Scan for the cell matching the given text and deliver its [X, Y] coordinate at center. 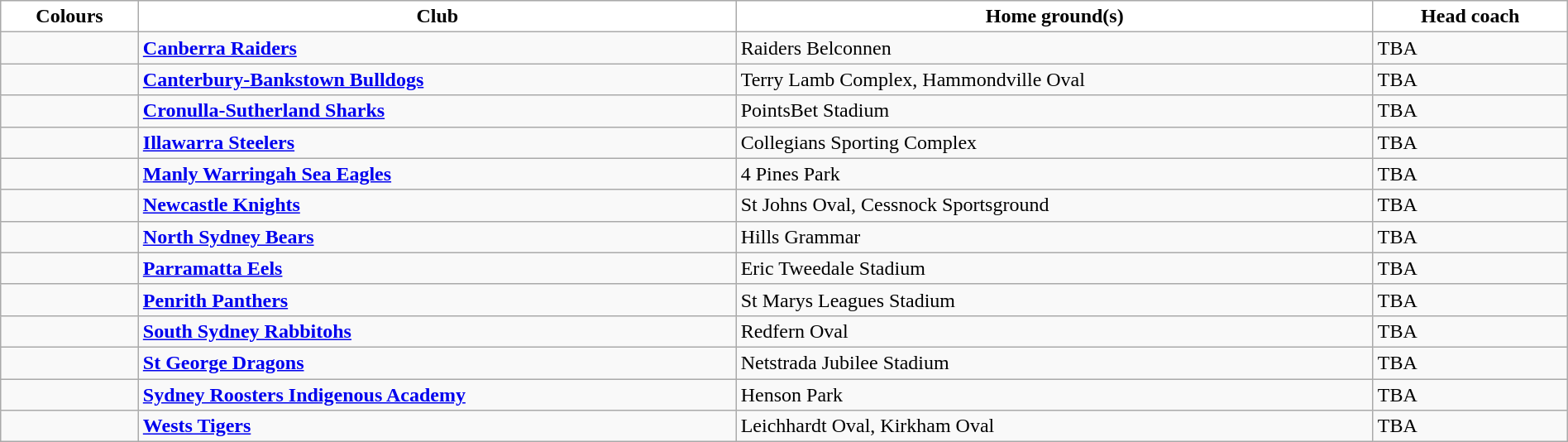
North Sydney Bears [437, 237]
Colours [69, 17]
Netstrada Jubilee Stadium [1054, 363]
PointsBet Stadium [1054, 111]
Raiders Belconnen [1054, 48]
Club [437, 17]
Parramatta Eels [437, 268]
Canterbury-Bankstown Bulldogs [437, 79]
Manly Warringah Sea Eagles [437, 174]
Eric Tweedale Stadium [1054, 268]
Leichhardt Oval, Kirkham Oval [1054, 426]
Illawarra Steelers [437, 142]
St Marys Leagues Stadium [1054, 300]
St Johns Oval, Cessnock Sportsground [1054, 205]
Newcastle Knights [437, 205]
Terry Lamb Complex, Hammondville Oval [1054, 79]
Cronulla-Sutherland Sharks [437, 111]
Wests Tigers [437, 426]
South Sydney Rabbitohs [437, 331]
Redfern Oval [1054, 331]
Henson Park [1054, 395]
Canberra Raiders [437, 48]
Collegians Sporting Complex [1054, 142]
Head coach [1470, 17]
4 Pines Park [1054, 174]
Sydney Roosters Indigenous Academy [437, 395]
St George Dragons [437, 363]
Penrith Panthers [437, 300]
Hills Grammar [1054, 237]
Home ground(s) [1054, 17]
